For the text-containing cell, return its midpoint in (x, y) coordinate format. 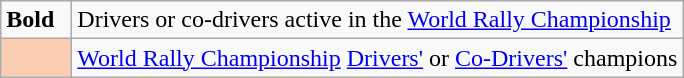
Bold (36, 20)
World Rally Championship Drivers' or Co-Drivers' champions (378, 58)
Drivers or co-drivers active in the World Rally Championship (378, 20)
